Identify which cell holds the provided text, then report its (x, y) central coordinate. 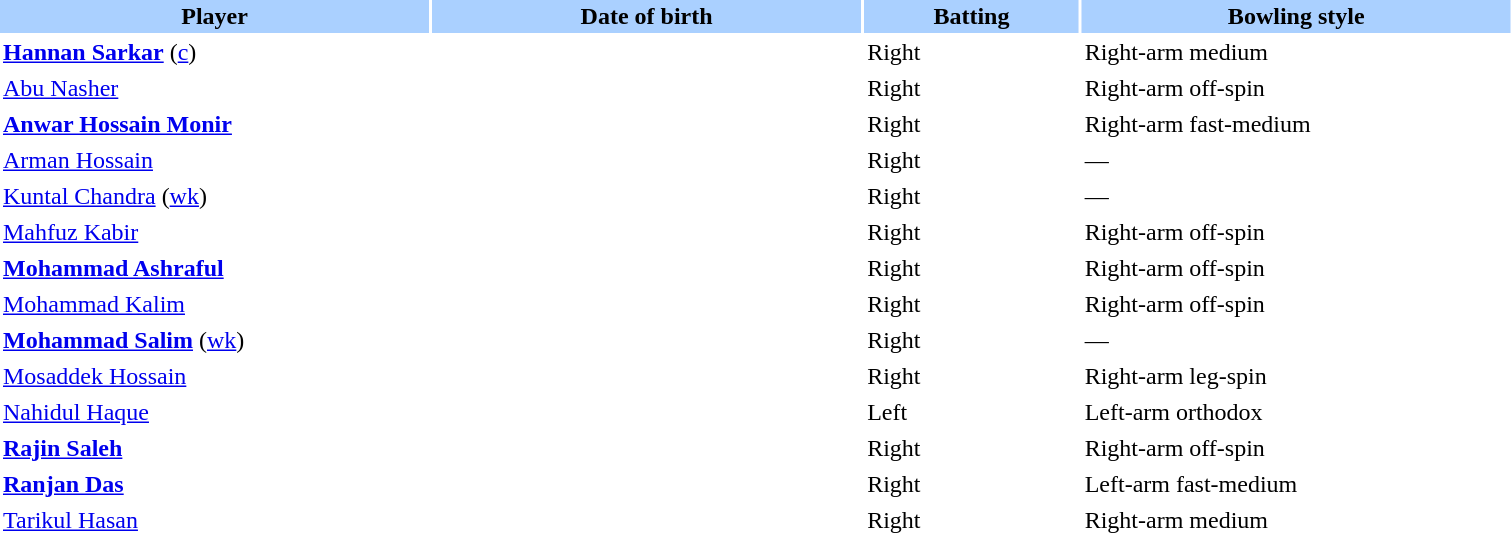
Mohammad Kalim (214, 304)
Left (972, 412)
Batting (972, 16)
Left-arm fast-medium (1296, 484)
Player (214, 16)
Mahfuz Kabir (214, 232)
Mohammad Ashraful (214, 268)
Mosaddek Hossain (214, 376)
Date of birth (646, 16)
Right-arm medium (1296, 52)
Right-arm leg-spin (1296, 376)
Abu Nasher (214, 88)
Mohammad Salim (wk) (214, 340)
Anwar Hossain Monir (214, 124)
Bowling style (1296, 16)
Left-arm orthodox (1296, 412)
Kuntal Chandra (wk) (214, 196)
Ranjan Das (214, 484)
Arman Hossain (214, 160)
Right-arm fast-medium (1296, 124)
Hannan Sarkar (c) (214, 52)
Nahidul Haque (214, 412)
Rajin Saleh (214, 448)
